Capture the cell that displays the provided text and extract its [x, y] central coordinate. 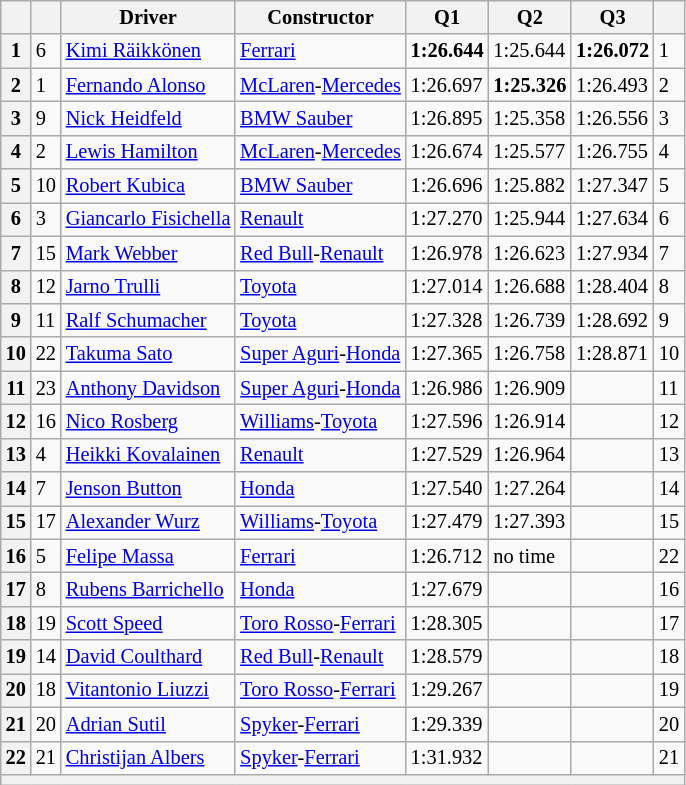
1:28.692 [612, 320]
1:29.267 [448, 690]
1:27.529 [448, 455]
1:27.596 [448, 421]
1:26.986 [448, 388]
1:25.326 [530, 85]
1:26.072 [612, 51]
Constructor [320, 17]
Q2 [530, 17]
David Coulthard [148, 657]
Lewis Hamilton [148, 152]
1:27.264 [530, 489]
Heikki Kovalainen [148, 455]
1:26.674 [448, 152]
1:26.688 [530, 287]
1:31.932 [448, 758]
Nico Rosberg [148, 421]
no time [530, 556]
Kimi Räikkönen [148, 51]
1:26.758 [530, 354]
Fernando Alonso [148, 85]
1:27.934 [612, 253]
Rubens Barrichello [148, 589]
1:26.696 [448, 186]
1:26.739 [530, 320]
Mark Webber [148, 253]
1:26.909 [530, 388]
Takuma Sato [148, 354]
1:29.339 [448, 724]
Giancarlo Fisichella [148, 219]
1:25.944 [530, 219]
1:27.014 [448, 287]
1:26.978 [448, 253]
1:28.404 [612, 287]
Q1 [448, 17]
1:28.579 [448, 657]
1:25.882 [530, 186]
1:26.623 [530, 253]
Scott Speed [148, 623]
1:27.393 [530, 522]
Felipe Massa [148, 556]
1:26.755 [612, 152]
1:26.493 [612, 85]
1:27.365 [448, 354]
1:25.644 [530, 51]
23 [46, 388]
1:28.871 [612, 354]
Ralf Schumacher [148, 320]
1:25.577 [530, 152]
1:26.914 [530, 421]
Christijan Albers [148, 758]
1:26.895 [448, 118]
1:25.358 [530, 118]
Q3 [612, 17]
1:27.328 [448, 320]
1:27.634 [612, 219]
Robert Kubica [148, 186]
1:26.556 [612, 118]
Vitantonio Liuzzi [148, 690]
1:27.270 [448, 219]
Nick Heidfeld [148, 118]
1:27.479 [448, 522]
1:27.347 [612, 186]
Jenson Button [148, 489]
Driver [148, 17]
1:28.305 [448, 623]
1:26.712 [448, 556]
1:26.697 [448, 85]
Adrian Sutil [148, 724]
Alexander Wurz [148, 522]
1:27.540 [448, 489]
1:26.964 [530, 455]
1:26.644 [448, 51]
Anthony Davidson [148, 388]
Jarno Trulli [148, 287]
1:27.679 [448, 589]
